Return (x, y) of the center of cell containing provided text 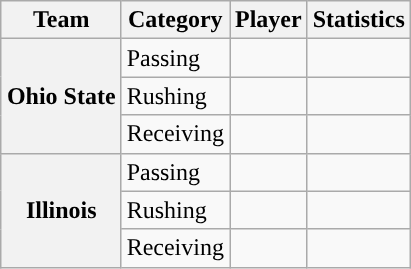
Player (269, 20)
Statistics (358, 20)
Illinois (61, 210)
Ohio State (61, 96)
Category (175, 20)
Team (61, 20)
